For the text-containing cell, return its midpoint in [x, y] coordinate format. 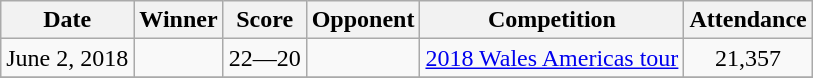
Winner [178, 20]
22―20 [264, 58]
Attendance [748, 20]
Date [68, 20]
Competition [552, 20]
June 2, 2018 [68, 58]
21,357 [748, 58]
Score [264, 20]
Opponent [363, 20]
2018 Wales Americas tour [552, 58]
